Identify which cell holds the provided text, then report its (X, Y) central coordinate. 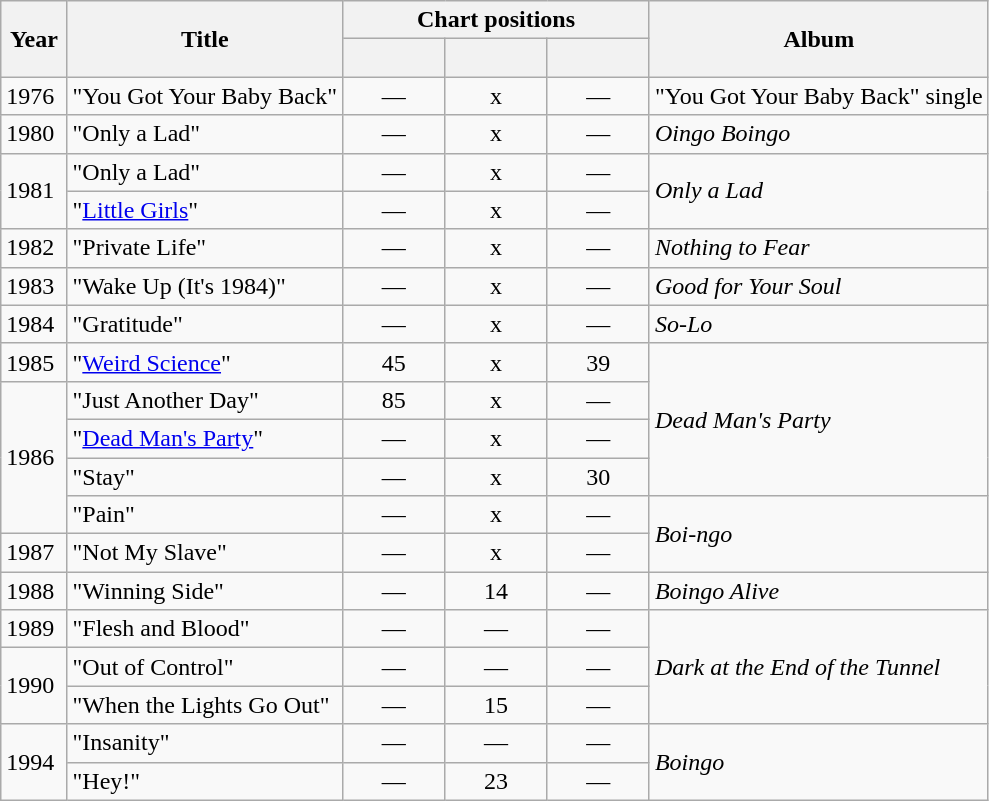
1984 (34, 324)
Boi-ngo (818, 534)
1981 (34, 191)
Boingo (818, 762)
Dark at the End of the Tunnel (818, 667)
23 (496, 781)
"When the Lights Go Out" (205, 705)
Album (818, 39)
Nothing to Fear (818, 248)
1990 (34, 686)
1987 (34, 553)
"Not My Slave" (205, 553)
1982 (34, 248)
Boingo Alive (818, 591)
"Hey!" (205, 781)
30 (598, 477)
45 (394, 362)
"Little Girls" (205, 210)
1980 (34, 134)
Only a Lad (818, 191)
Chart positions (496, 20)
39 (598, 362)
14 (496, 591)
1976 (34, 96)
"Dead Man's Party" (205, 438)
"Gratitude" (205, 324)
"Pain" (205, 515)
Year (34, 39)
1986 (34, 457)
"Winning Side" (205, 591)
"Flesh and Blood" (205, 629)
Title (205, 39)
"Wake Up (It's 1984)" (205, 286)
1983 (34, 286)
1985 (34, 362)
1989 (34, 629)
15 (496, 705)
1994 (34, 762)
Dead Man's Party (818, 419)
85 (394, 400)
"Weird Science" (205, 362)
"Private Life" (205, 248)
"You Got Your Baby Back" single (818, 96)
"Out of Control" (205, 667)
Good for Your Soul (818, 286)
"You Got Your Baby Back" (205, 96)
1988 (34, 591)
So-Lo (818, 324)
"Just Another Day" (205, 400)
"Insanity" (205, 743)
Oingo Boingo (818, 134)
"Stay" (205, 477)
